Output the [x, y] coordinate of the center of the cell containing the given text.  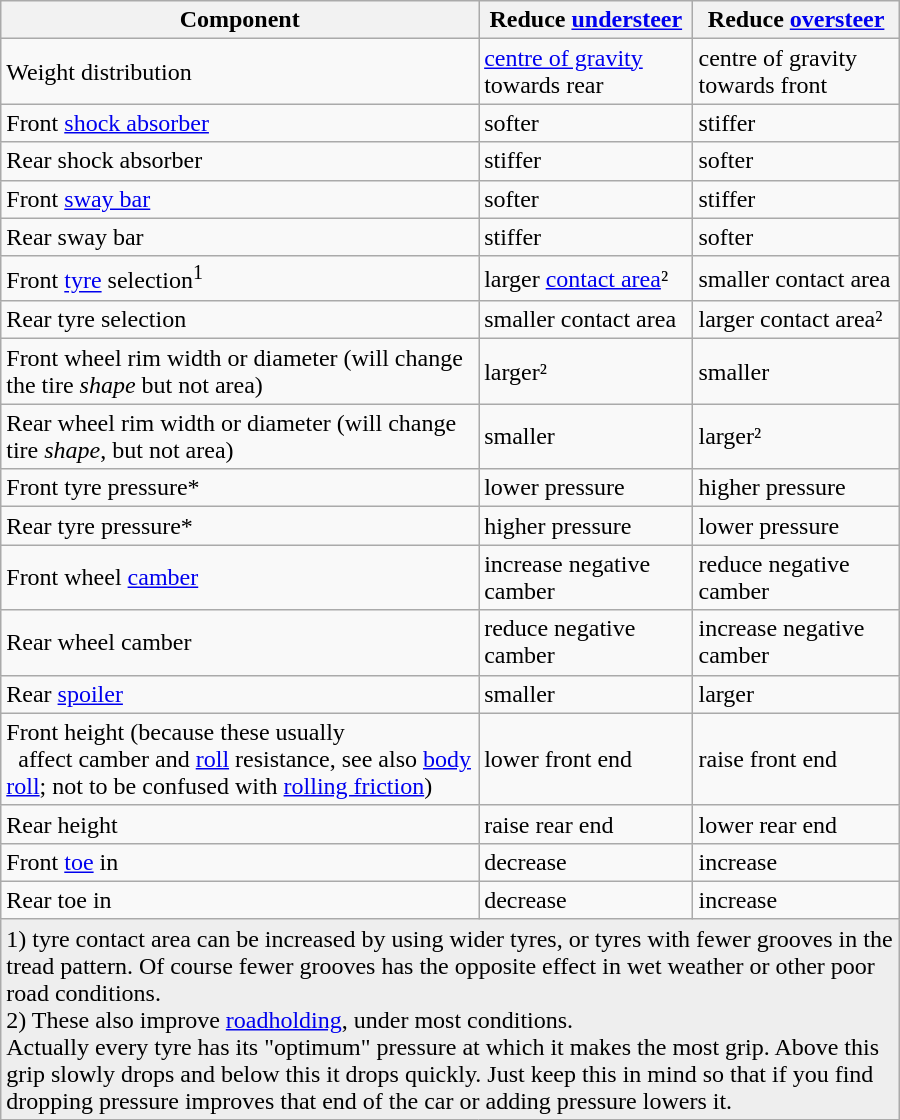
Rear toe in [240, 900]
raise front end [796, 759]
Rear tyre selection [240, 320]
Front toe in [240, 862]
Front tyre selection1 [240, 278]
Front height (because these usually affect camber and roll resistance, see also body roll; not to be confused with rolling friction) [240, 759]
lower front end [586, 759]
Weight distribution [240, 72]
Rear spoiler [240, 694]
Rear shock absorber [240, 161]
Reduce oversteer [796, 20]
centre of gravity towards front [796, 72]
larger [796, 694]
centre of gravity towards rear [586, 72]
Rear height [240, 824]
Front sway bar [240, 199]
Rear sway bar [240, 237]
Front shock absorber [240, 123]
Component [240, 20]
Rear wheel camber [240, 642]
Front wheel camber [240, 578]
Front wheel rim width or diameter (will change the tire shape but not area) [240, 372]
Reduce understeer [586, 20]
Rear tyre pressure* [240, 526]
Front tyre pressure* [240, 488]
raise rear end [586, 824]
lower rear end [796, 824]
Rear wheel rim width or diameter (will change tire shape, but not area) [240, 436]
